Find where the given text appears and provide that cell's center as (x, y) coordinate. 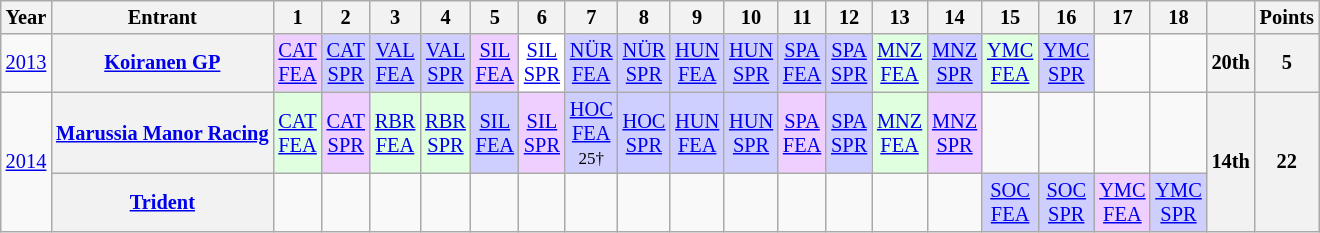
9 (697, 17)
3 (395, 17)
HOCFEA25† (592, 133)
7 (592, 17)
SOCFEA (1010, 202)
18 (1178, 17)
Koiranen GP (162, 63)
13 (900, 17)
2013 (26, 63)
14 (954, 17)
14th (1231, 162)
RBRSPR (445, 133)
20th (1231, 63)
10 (751, 17)
Trident (162, 202)
NÜRSPR (644, 63)
2014 (26, 162)
Entrant (162, 17)
Marussia Manor Racing (162, 133)
VALFEA (395, 63)
HOCSPR (644, 133)
6 (542, 17)
22 (1287, 162)
11 (802, 17)
Year (26, 17)
Points (1287, 17)
8 (644, 17)
15 (1010, 17)
NÜRFEA (592, 63)
17 (1122, 17)
VALSPR (445, 63)
4 (445, 17)
SOCSPR (1066, 202)
RBRFEA (395, 133)
1 (297, 17)
16 (1066, 17)
12 (849, 17)
2 (346, 17)
